Return the [x, y] coordinate for the center point of the cell that contains the specified text.  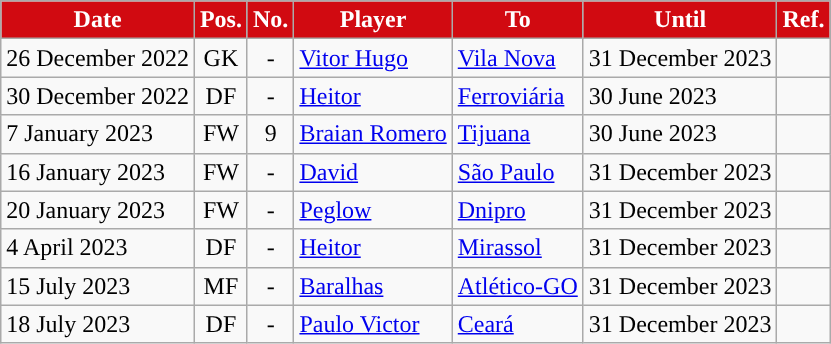
26 December 2022 [98, 58]
Baralhas [373, 286]
Paulo Victor [373, 324]
Until [680, 20]
Ferroviária [518, 96]
David [373, 172]
Vitor Hugo [373, 58]
30 December 2022 [98, 96]
Ceará [518, 324]
Player [373, 20]
Dnipro [518, 210]
MF [220, 286]
Pos. [220, 20]
Braian Romero [373, 134]
Ref. [804, 20]
9 [270, 134]
Tijuana [518, 134]
GK [220, 58]
20 January 2023 [98, 210]
Atlético-GO [518, 286]
Peglow [373, 210]
São Paulo [518, 172]
Mirassol [518, 248]
Vila Nova [518, 58]
Date [98, 20]
18 July 2023 [98, 324]
15 July 2023 [98, 286]
7 January 2023 [98, 134]
16 January 2023 [98, 172]
4 April 2023 [98, 248]
No. [270, 20]
To [518, 20]
